For the text-containing cell, return its midpoint in (X, Y) coordinate format. 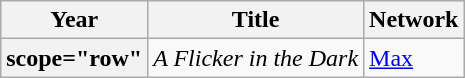
Title (256, 20)
Max (414, 58)
A Flicker in the Dark (256, 58)
scope="row" (74, 58)
Network (414, 20)
Year (74, 20)
